Extract the (x, y) coordinate from the center of the cell holding the provided text.  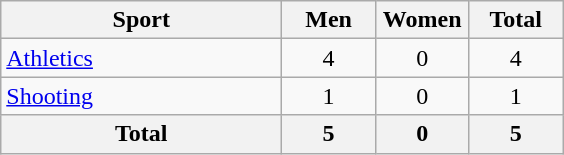
Men (329, 20)
Women (422, 20)
Athletics (142, 58)
Sport (142, 20)
Shooting (142, 96)
